Scan for the cell matching the given text and deliver its (X, Y) coordinate at center. 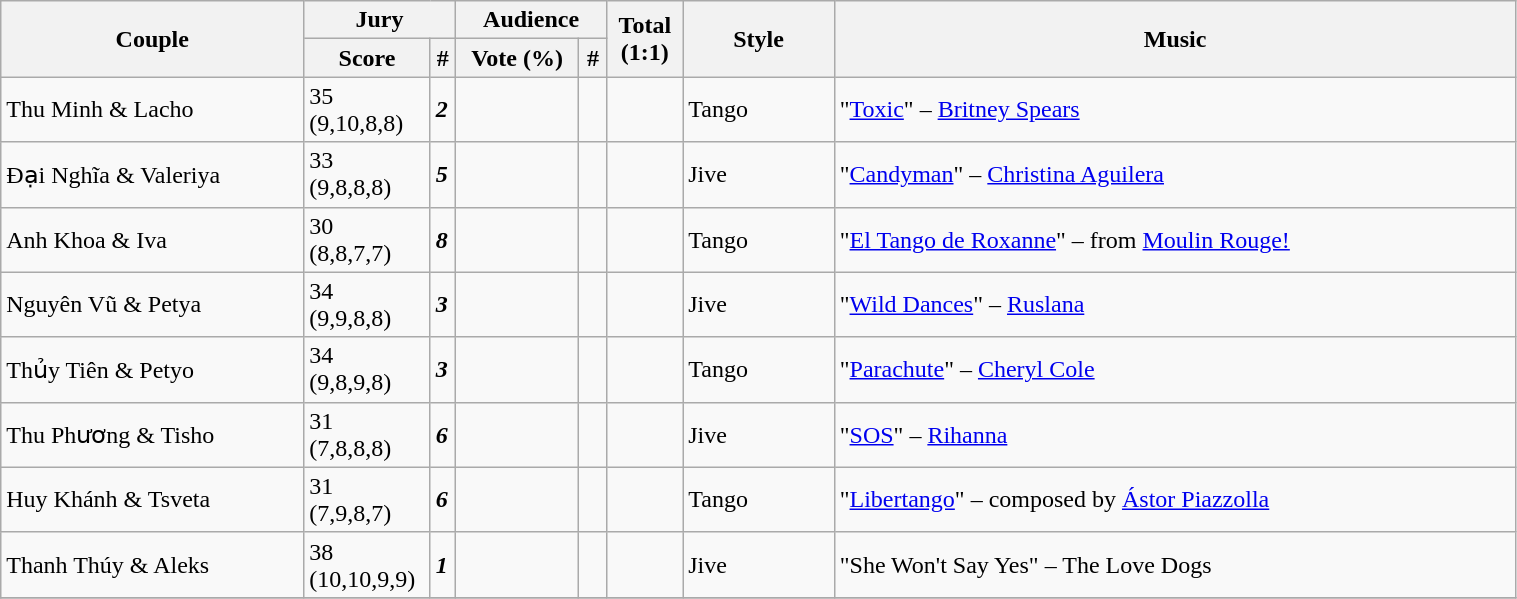
"Parachute" – Cheryl Cole (1175, 370)
35 (9,10,8,8) (368, 110)
33 (9,8,8,8) (368, 174)
Thanh Thúy & Aleks (152, 564)
31 (7,8,8,8) (368, 434)
1 (442, 564)
2 (442, 110)
"Candyman" – Christina Aguilera (1175, 174)
Thu Phương & Tisho (152, 434)
Đại Nghĩa & Valeriya (152, 174)
"Libertango" – composed by Ástor Piazzolla (1175, 500)
Huy Khánh & Tsveta (152, 500)
Vote (%) (517, 58)
31 (7,9,8,7) (368, 500)
34 (9,9,8,8) (368, 304)
30 (8,8,7,7) (368, 240)
5 (442, 174)
Anh Khoa & Iva (152, 240)
"El Tango de Roxanne" – from Moulin Rouge! (1175, 240)
34 (9,8,9,8) (368, 370)
Score (368, 58)
"SOS" – Rihanna (1175, 434)
38 (10,10,9,9) (368, 564)
Total (1:1) (645, 39)
Nguyên Vũ & Petya (152, 304)
"Wild Dances" – Ruslana (1175, 304)
Music (1175, 39)
Audience (531, 20)
Jury (380, 20)
"She Won't Say Yes" – The Love Dogs (1175, 564)
"Toxic" – Britney Spears (1175, 110)
Style (759, 39)
Couple (152, 39)
8 (442, 240)
Thủy Tiên & Petyo (152, 370)
Thu Minh & Lacho (152, 110)
